Return (x, y) of the center of cell containing provided text 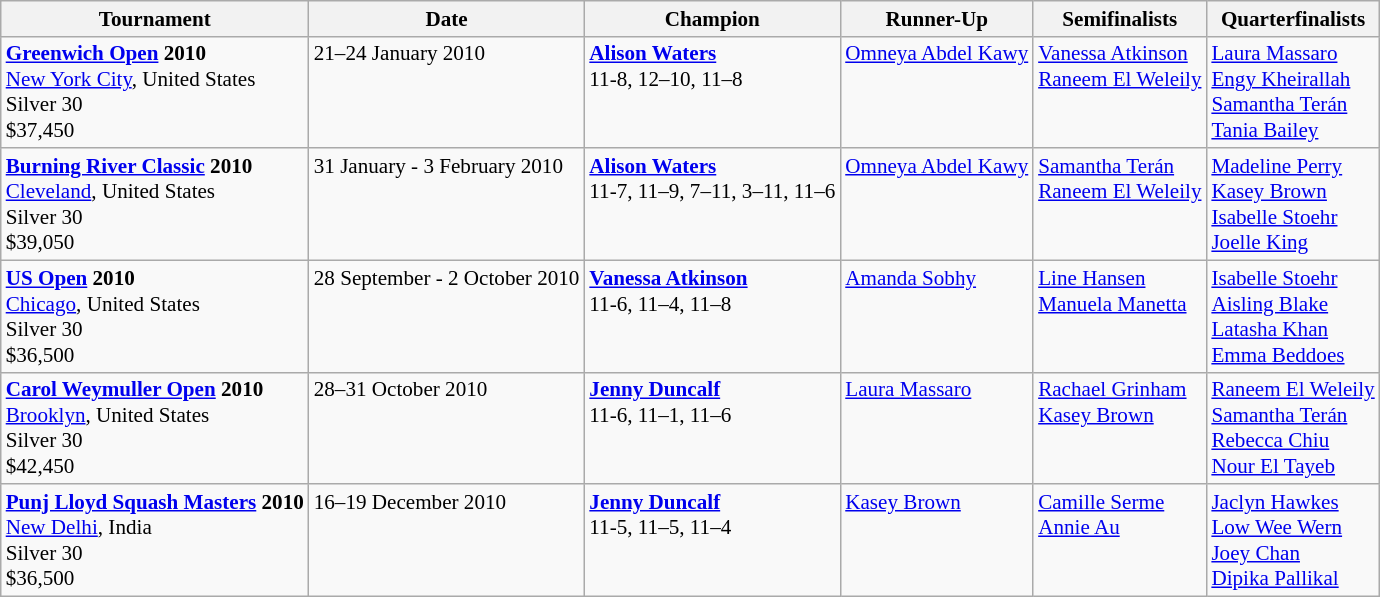
US Open 2010 Chicago, United StatesSilver 30$36,500 (155, 316)
Isabelle Stoehr Aisling Blake Latasha Khan Emma Beddoes (1292, 316)
Raneem El Weleily Samantha Terán Rebecca Chiu Nour El Tayeb (1292, 428)
21–24 January 2010 (447, 92)
Alison Waters11-7, 11–9, 7–11, 3–11, 11–6 (712, 204)
Burning River Classic 2010 Cleveland, United StatesSilver 30$39,050 (155, 204)
Semifinalists (1120, 18)
Jenny Duncalf11-5, 11–5, 11–4 (712, 540)
Amanda Sobhy (936, 316)
Jaclyn Hawkes Low Wee Wern Joey Chan Dipika Pallikal (1292, 540)
Camille Serme Annie Au (1120, 540)
Greenwich Open 2010 New York City, United StatesSilver 30$37,450 (155, 92)
Runner-Up (936, 18)
28–31 October 2010 (447, 428)
Carol Weymuller Open 2010 Brooklyn, United StatesSilver 30$42,450 (155, 428)
Vanessa Atkinson11-6, 11–4, 11–8 (712, 316)
Alison Waters11-8, 12–10, 11–8 (712, 92)
Jenny Duncalf11-6, 11–1, 11–6 (712, 428)
Rachael Grinham Kasey Brown (1120, 428)
Quarterfinalists (1292, 18)
Kasey Brown (936, 540)
Line Hansen Manuela Manetta (1120, 316)
Tournament (155, 18)
28 September - 2 October 2010 (447, 316)
Punj Lloyd Squash Masters 2010 New Delhi, IndiaSilver 30$36,500 (155, 540)
Vanessa Atkinson Raneem El Weleily (1120, 92)
Madeline Perry Kasey Brown Isabelle Stoehr Joelle King (1292, 204)
Champion (712, 18)
Laura Massaro (936, 428)
Samantha Terán Raneem El Weleily (1120, 204)
16–19 December 2010 (447, 540)
Date (447, 18)
31 January - 3 February 2010 (447, 204)
Laura Massaro Engy Kheirallah Samantha Terán Tania Bailey (1292, 92)
